Extract the [X, Y] coordinate from the center of the cell holding the provided text.  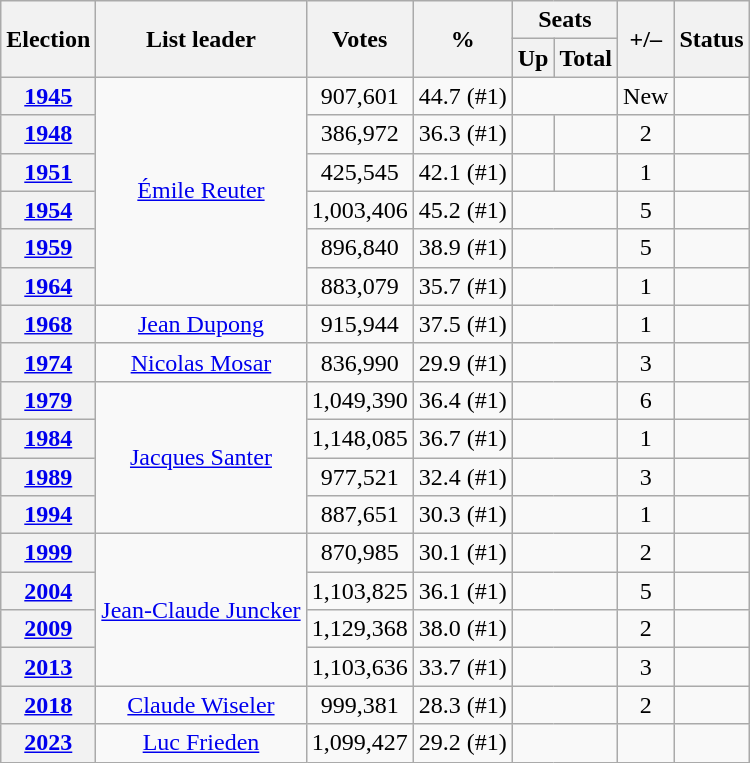
36.7 (#1) [462, 438]
999,381 [360, 705]
6 [646, 400]
42.1 (#1) [462, 172]
1,099,427 [360, 743]
2013 [48, 667]
30.1 (#1) [462, 553]
Status [712, 39]
883,079 [360, 286]
38.9 (#1) [462, 248]
1964 [48, 286]
30.3 (#1) [462, 515]
1994 [48, 515]
Up [533, 58]
836,990 [360, 362]
1,103,825 [360, 591]
37.5 (#1) [462, 324]
907,601 [360, 96]
1,003,406 [360, 210]
1989 [48, 477]
36.4 (#1) [462, 400]
870,985 [360, 553]
896,840 [360, 248]
1948 [48, 134]
Jacques Santer [201, 457]
44.7 (#1) [462, 96]
1,049,390 [360, 400]
1959 [48, 248]
1974 [48, 362]
Jean Dupong [201, 324]
33.7 (#1) [462, 667]
2009 [48, 629]
+/– [646, 39]
36.3 (#1) [462, 134]
915,944 [360, 324]
Nicolas Mosar [201, 362]
425,545 [360, 172]
Total [586, 58]
1999 [48, 553]
Jean-Claude Juncker [201, 610]
45.2 (#1) [462, 210]
Seats [564, 20]
Votes [360, 39]
1,148,085 [360, 438]
35.7 (#1) [462, 286]
Luc Frieden [201, 743]
1954 [48, 210]
1984 [48, 438]
1,129,368 [360, 629]
32.4 (#1) [462, 477]
Émile Reuter [201, 191]
Claude Wiseler [201, 705]
List leader [201, 39]
29.9 (#1) [462, 362]
2023 [48, 743]
1,103,636 [360, 667]
977,521 [360, 477]
28.3 (#1) [462, 705]
New [646, 96]
386,972 [360, 134]
% [462, 39]
36.1 (#1) [462, 591]
29.2 (#1) [462, 743]
1968 [48, 324]
38.0 (#1) [462, 629]
2018 [48, 705]
1951 [48, 172]
2004 [48, 591]
887,651 [360, 515]
Election [48, 39]
1979 [48, 400]
1945 [48, 96]
